Identify which cell holds the provided text, then report its [x, y] central coordinate. 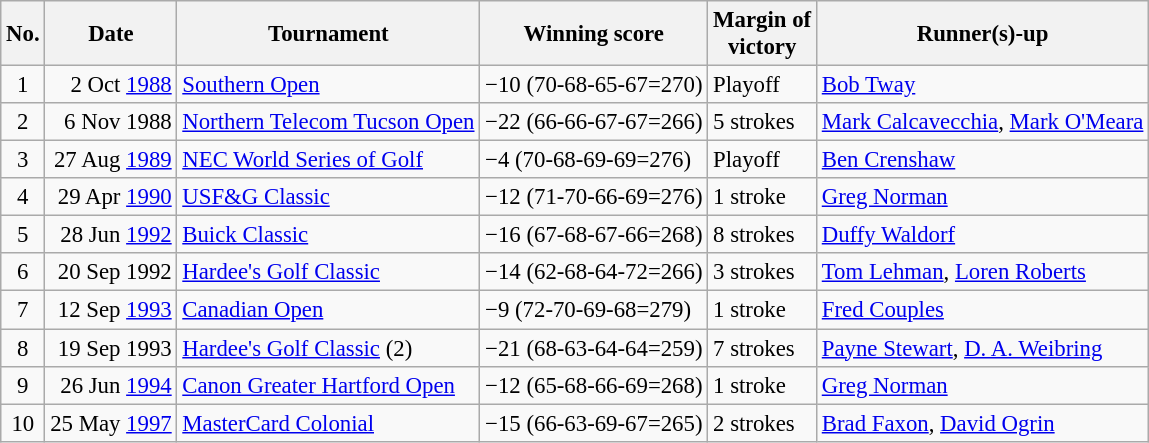
−16 (67-68-67-66=268) [594, 235]
Runner(s)-up [982, 34]
Payne Stewart, D. A. Weibring [982, 348]
−21 (68-63-64-64=259) [594, 348]
−4 (70-68-69-69=276) [594, 160]
−12 (71-70-66-69=276) [594, 197]
2 strokes [762, 423]
3 strokes [762, 273]
−22 (66-66-67-67=266) [594, 122]
Margin ofvictory [762, 34]
Date [111, 34]
Tournament [328, 34]
Buick Classic [328, 235]
Northern Telecom Tucson Open [328, 122]
8 [23, 348]
Fred Couples [982, 310]
2 Oct 1988 [111, 85]
−14 (62-68-64-72=266) [594, 273]
−10 (70-68-65-67=270) [594, 85]
25 May 1997 [111, 423]
Hardee's Golf Classic (2) [328, 348]
20 Sep 1992 [111, 273]
−15 (66-63-69-67=265) [594, 423]
4 [23, 197]
Canadian Open [328, 310]
9 [23, 385]
7 strokes [762, 348]
USF&G Classic [328, 197]
−12 (65-68-66-69=268) [594, 385]
No. [23, 34]
Duffy Waldorf [982, 235]
10 [23, 423]
27 Aug 1989 [111, 160]
Canon Greater Hartford Open [328, 385]
12 Sep 1993 [111, 310]
5 [23, 235]
26 Jun 1994 [111, 385]
Mark Calcavecchia, Mark O'Meara [982, 122]
29 Apr 1990 [111, 197]
Winning score [594, 34]
Ben Crenshaw [982, 160]
Bob Tway [982, 85]
MasterCard Colonial [328, 423]
28 Jun 1992 [111, 235]
19 Sep 1993 [111, 348]
5 strokes [762, 122]
Southern Open [328, 85]
−9 (72-70-69-68=279) [594, 310]
6 Nov 1988 [111, 122]
8 strokes [762, 235]
1 [23, 85]
7 [23, 310]
Tom Lehman, Loren Roberts [982, 273]
Brad Faxon, David Ogrin [982, 423]
2 [23, 122]
6 [23, 273]
NEC World Series of Golf [328, 160]
Hardee's Golf Classic [328, 273]
3 [23, 160]
